Extract the (X, Y) coordinate from the center of the cell holding the provided text.  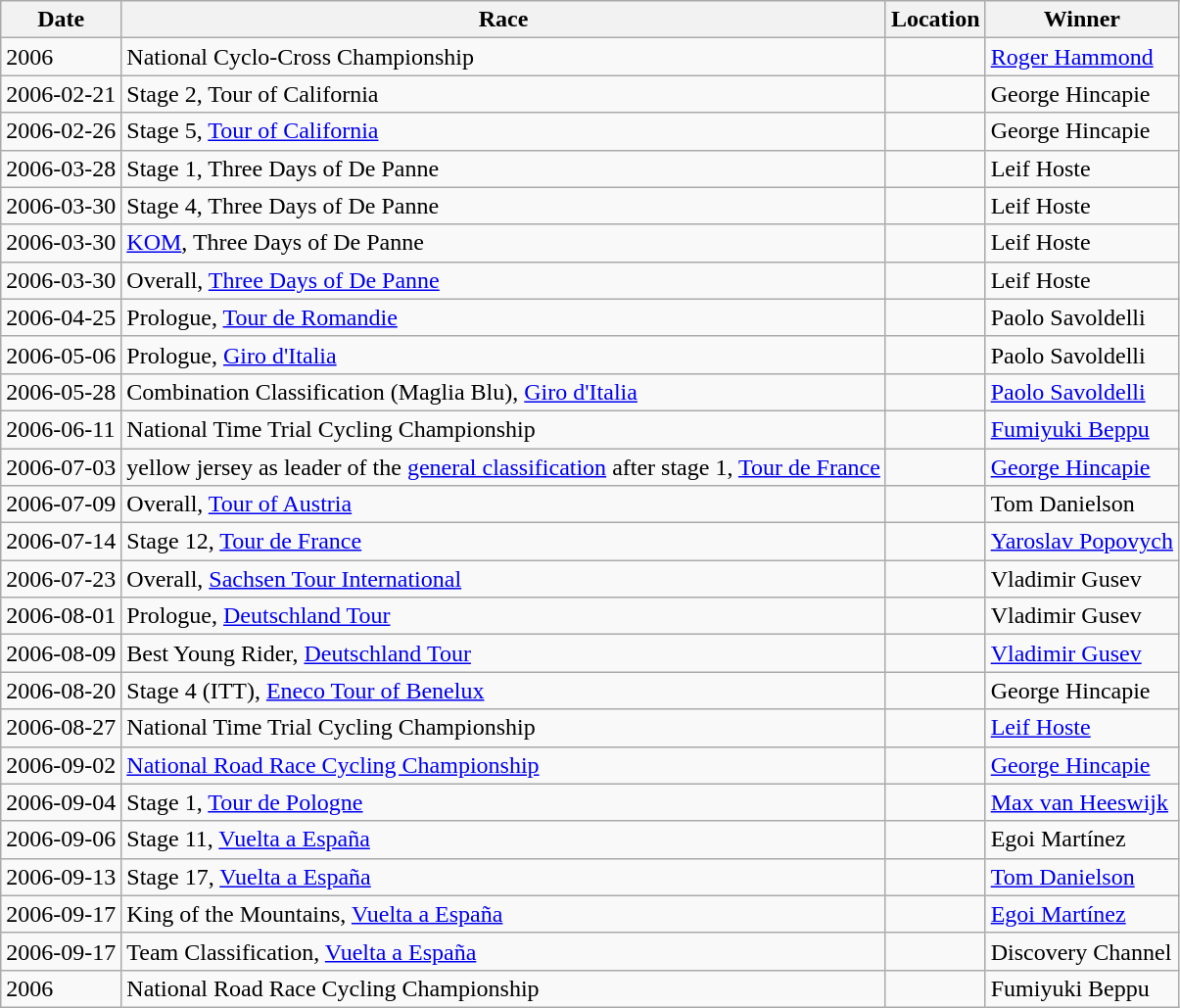
2006-09-04 (61, 802)
Race (503, 20)
KOM, Three Days of De Panne (503, 243)
Discovery Channel (1081, 951)
Prologue, Tour de Romandie (503, 317)
2006-03-28 (61, 168)
2006-09-06 (61, 840)
Overall, Tour of Austria (503, 504)
National Cyclo-Cross Championship (503, 57)
2006-08-27 (61, 728)
Stage 12, Tour de France (503, 542)
Team Classification, Vuelta a España (503, 951)
2006-08-01 (61, 616)
Stage 1, Three Days of De Panne (503, 168)
Stage 11, Vuelta a España (503, 840)
2006-07-23 (61, 579)
Roger Hammond (1081, 57)
Date (61, 20)
2006-02-21 (61, 94)
Overall, Sachsen Tour International (503, 579)
Stage 1, Tour de Pologne (503, 802)
Stage 4 (ITT), Eneco Tour of Benelux (503, 691)
Stage 2, Tour of California (503, 94)
2006-08-20 (61, 691)
Winner (1081, 20)
Location (935, 20)
2006-07-09 (61, 504)
Prologue, Giro d'Italia (503, 355)
2006-06-11 (61, 429)
King of the Mountains, Vuelta a España (503, 914)
Prologue, Deutschland Tour (503, 616)
2006-07-03 (61, 467)
Max van Heeswijk (1081, 802)
2006-09-13 (61, 877)
Overall, Three Days of De Panne (503, 280)
Stage 4, Three Days of De Panne (503, 206)
2006-07-14 (61, 542)
2006-09-02 (61, 765)
2006-05-06 (61, 355)
2006-02-26 (61, 131)
2006-04-25 (61, 317)
yellow jersey as leader of the general classification after stage 1, Tour de France (503, 467)
2006-08-09 (61, 653)
Best Young Rider, Deutschland Tour (503, 653)
Stage 5, Tour of California (503, 131)
2006-05-28 (61, 392)
Combination Classification (Maglia Blu), Giro d'Italia (503, 392)
Stage 17, Vuelta a España (503, 877)
Yaroslav Popovych (1081, 542)
